Determine the (X, Y) coordinate at the center of the cell enclosing the given text.  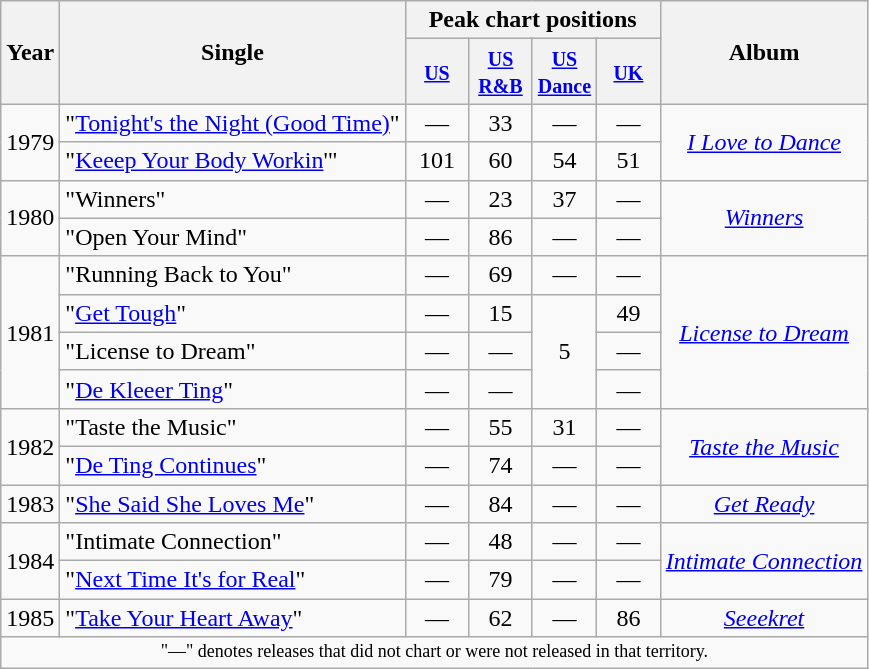
"License to Dream" (232, 351)
"Winners" (232, 199)
"Open Your Mind" (232, 237)
UK (629, 72)
"She Said She Loves Me" (232, 503)
1982 (30, 446)
37 (564, 199)
51 (629, 161)
US (437, 72)
"—" denotes releases that did not chart or were not released in that territory. (434, 652)
Year (30, 52)
"Get Tough" (232, 313)
Peak chart positions (532, 20)
60 (501, 161)
Get Ready (764, 503)
74 (501, 465)
Album (764, 52)
69 (501, 275)
1985 (30, 618)
Intimate Connection (764, 561)
1980 (30, 218)
5 (564, 351)
"Take Your Heart Away" (232, 618)
84 (501, 503)
I Love to Dance (764, 142)
1983 (30, 503)
"Next Time It's for Real" (232, 580)
"Intimate Connection" (232, 542)
1979 (30, 142)
USDance (564, 72)
31 (564, 427)
33 (501, 123)
48 (501, 542)
Single (232, 52)
15 (501, 313)
"Taste the Music" (232, 427)
"De Ting Continues" (232, 465)
1981 (30, 332)
79 (501, 580)
1984 (30, 561)
101 (437, 161)
49 (629, 313)
54 (564, 161)
Seeekret (764, 618)
Winners (764, 218)
62 (501, 618)
USR&B (501, 72)
55 (501, 427)
Taste the Music (764, 446)
23 (501, 199)
"Tonight's the Night (Good Time)" (232, 123)
License to Dream (764, 332)
"Keeep Your Body Workin'" (232, 161)
"De Kleeer Ting" (232, 389)
"Running Back to You" (232, 275)
